Return [X, Y] of the center of cell containing provided text 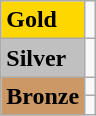
Bronze [43, 96]
Gold [43, 20]
Silver [43, 58]
